Output the (x, y) coordinate of the center of the cell containing the given text.  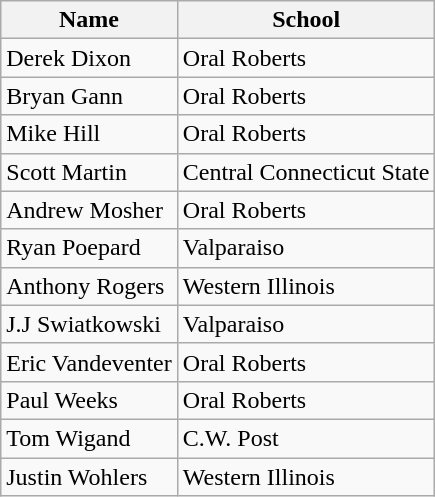
Justin Wohlers (90, 477)
Scott Martin (90, 172)
Mike Hill (90, 134)
Andrew Mosher (90, 210)
Tom Wigand (90, 438)
C.W. Post (306, 438)
Eric Vandeventer (90, 362)
Name (90, 20)
Derek Dixon (90, 58)
Anthony Rogers (90, 286)
Paul Weeks (90, 400)
School (306, 20)
Ryan Poepard (90, 248)
Central Connecticut State (306, 172)
J.J Swiatkowski (90, 324)
Bryan Gann (90, 96)
